Search for the cell housing the specified text and yield its (X, Y) center coordinate. 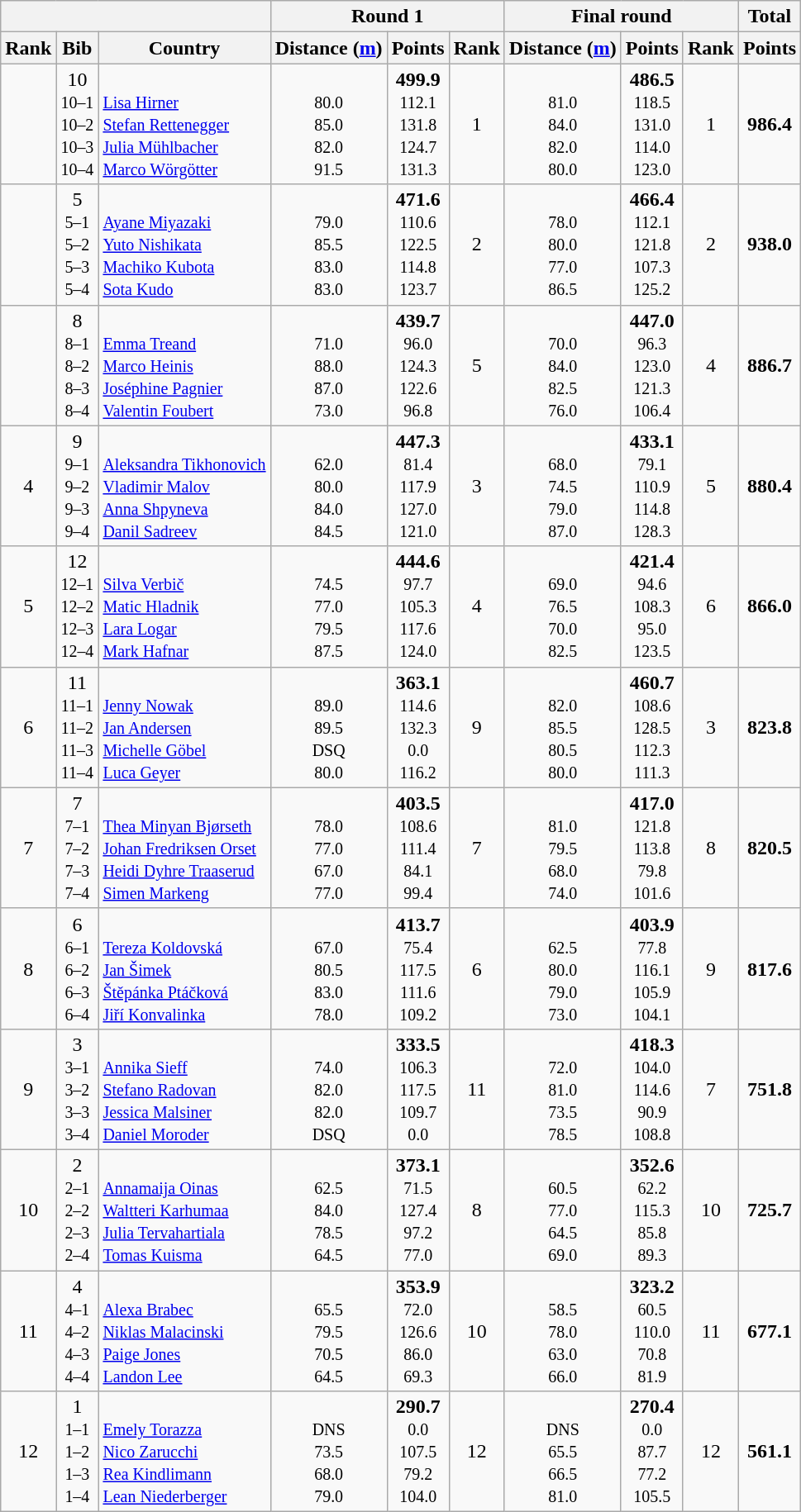
421.494.6108.395.0123.5 (651, 606)
Jenny NowakJan AndersenMichelle GöbelLuca Geyer (184, 727)
823.8 (770, 727)
88–18–28–38–4 (78, 365)
22–12–22–32–4 (78, 1210)
817.6 (770, 968)
444.697.7105.3117.6124.0 (418, 606)
290.70.0107.579.2104.0 (418, 1452)
77–17–27–37–4 (78, 848)
68.074.579.087.0 (562, 486)
1010–110–210–310–4 (78, 124)
353.972.0126.686.069.3 (418, 1331)
55–15–25–35–4 (78, 245)
938.0 (770, 245)
725.7 (770, 1210)
1111–111–211–311–4 (78, 727)
62.580.079.073.0 (562, 968)
69.076.570.082.5 (562, 606)
403.977.8116.1105.9104.1 (651, 968)
74.082.082.0DSQ (329, 1089)
447.381.4117.9127.0121.0 (418, 486)
62.080.084.084.5 (329, 486)
373.171.5127.497.277.0 (418, 1210)
81.084.082.080.0 (562, 124)
99–19–29–39–4 (78, 486)
79.085.583.083.0 (329, 245)
80.085.082.091.5 (329, 124)
Silva VerbičMatic HladnikLara LogarMark Hafnar (184, 606)
886.7 (770, 365)
866.0 (770, 606)
499.9112.1131.8124.7131.3 (418, 124)
270.40.087.777.2105.5 (651, 1452)
466.4112.1121.8107.3125.2 (651, 245)
62.584.078.564.5 (329, 1210)
Annamaija OinasWaltteri KarhumaaJulia TervahartialaTomas Kuisma (184, 1210)
89.089.5DSQ80.0 (329, 727)
DNS73.568.079.0 (329, 1452)
DNS65.566.581.0 (562, 1452)
403.5108.6111.484.199.4 (418, 848)
352.662.2115.385.889.3 (651, 1210)
460.7108.6128.5112.3111.3 (651, 727)
78.077.067.077.0 (329, 848)
986.4 (770, 124)
Total (770, 17)
Round 1 (387, 17)
Annika SieffStefano RadovanJessica MalsinerDaniel Moroder (184, 1089)
Alexa BrabecNiklas MalacinskiPaige JonesLandon Lee (184, 1331)
Emma TreandMarco HeinisJoséphine PagnierValentin Foubert (184, 365)
413.775.4117.5111.6109.2 (418, 968)
677.1 (770, 1331)
447.096.3123.0121.3106.4 (651, 365)
561.1 (770, 1452)
44–14–24–34–4 (78, 1331)
363.1114.6132.30.0116.2 (418, 727)
74.577.079.587.5 (329, 606)
417.0121.8113.879.8101.6 (651, 848)
439.796.0124.3122.696.8 (418, 365)
Tereza KoldovskáJan ŠimekŠtěpánka PtáčkováJiří Konvalinka (184, 968)
71.088.087.073.0 (329, 365)
78.080.077.086.5 (562, 245)
58.578.063.066.0 (562, 1331)
66–16–26–36–4 (78, 968)
11–11–21–31–4 (78, 1452)
60.577.064.569.0 (562, 1210)
Emely TorazzaNico ZarucchiRea KindlimannLean Niederberger (184, 1452)
67.080.583.078.0 (329, 968)
418.3104.0114.690.9108.8 (651, 1089)
Bib (78, 48)
81.079.568.074.0 (562, 848)
Ayane MiyazakiYuto NishikataMachiko KubotaSota Kudo (184, 245)
880.4 (770, 486)
Country (184, 48)
82.085.580.580.0 (562, 727)
820.5 (770, 848)
Aleksandra TikhonovichVladimir MalovAnna ShpynevaDanil Sadreev (184, 486)
33–13–23–33–4 (78, 1089)
486.5118.5131.0114.0123.0 (651, 124)
Lisa HirnerStefan RetteneggerJulia MühlbacherMarco Wörgötter (184, 124)
72.081.073.578.5 (562, 1089)
433.179.1110.9114.8128.3 (651, 486)
751.8 (770, 1089)
Final round (622, 17)
323.260.5110.070.881.9 (651, 1331)
471.6110.6122.5114.8123.7 (418, 245)
65.579.570.564.5 (329, 1331)
1212–112–212–312–4 (78, 606)
70.084.082.576.0 (562, 365)
333.5106.3117.5109.70.0 (418, 1089)
Thea Minyan BjørsethJohan Fredriksen OrsetHeidi Dyhre TraaserudSimen Markeng (184, 848)
